From the cell containing the given text, extract its center point as (X, Y) coordinate. 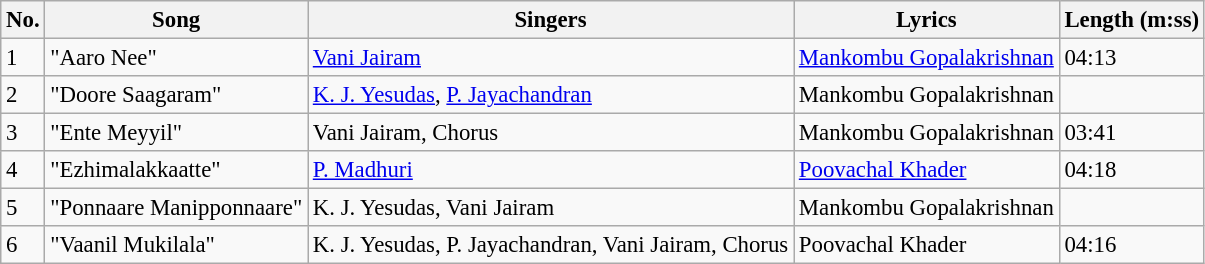
3 (23, 133)
6 (23, 245)
"Doore Saagaram" (176, 95)
K. J. Yesudas, P. Jayachandran (551, 95)
4 (23, 170)
"Vaanil Mukilala" (176, 245)
2 (23, 95)
K. J. Yesudas, P. Jayachandran, Vani Jairam, Chorus (551, 245)
04:18 (1132, 170)
1 (23, 58)
Singers (551, 20)
"Ponnaare Manipponnaare" (176, 208)
04:16 (1132, 245)
Length (m:ss) (1132, 20)
03:41 (1132, 133)
"Aaro Nee" (176, 58)
Lyrics (927, 20)
04:13 (1132, 58)
"Ente Meyyil" (176, 133)
"Ezhimalakkaatte" (176, 170)
Vani Jairam, Chorus (551, 133)
Song (176, 20)
P. Madhuri (551, 170)
5 (23, 208)
K. J. Yesudas, Vani Jairam (551, 208)
No. (23, 20)
Vani Jairam (551, 58)
